Identify which cell holds the provided text, then report its [x, y] central coordinate. 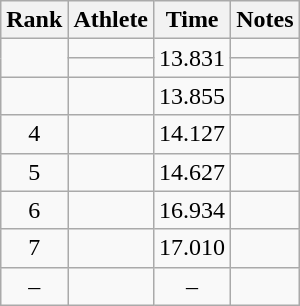
13.831 [192, 58]
Rank [34, 20]
13.855 [192, 96]
16.934 [192, 210]
Athlete [111, 20]
17.010 [192, 248]
7 [34, 248]
4 [34, 134]
6 [34, 210]
Time [192, 20]
5 [34, 172]
14.127 [192, 134]
Notes [265, 20]
14.627 [192, 172]
